Provide the (X, Y) coordinate of the cell's center where the given text is located.  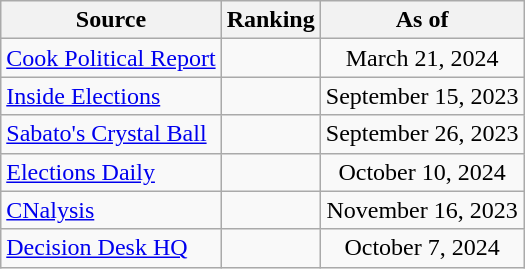
Cook Political Report (111, 58)
September 15, 2023 (422, 96)
October 10, 2024 (422, 172)
November 16, 2023 (422, 210)
September 26, 2023 (422, 134)
Inside Elections (111, 96)
Ranking (270, 20)
Sabato's Crystal Ball (111, 134)
October 7, 2024 (422, 248)
Elections Daily (111, 172)
As of (422, 20)
Decision Desk HQ (111, 248)
March 21, 2024 (422, 58)
CNalysis (111, 210)
Source (111, 20)
